Find where the given text appears and provide that cell's center as [X, Y] coordinate. 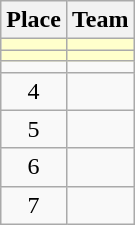
7 [34, 205]
6 [34, 167]
4 [34, 91]
Place [34, 20]
Team [100, 20]
5 [34, 129]
